Identify which cell holds the provided text, then report its (X, Y) central coordinate. 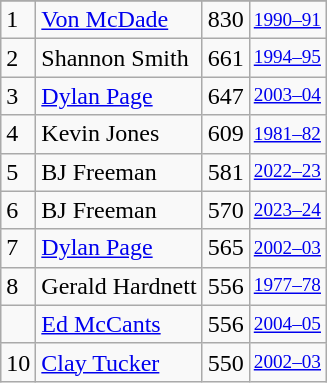
2004–05 (287, 324)
565 (226, 248)
661 (226, 58)
Von McDade (119, 20)
8 (18, 286)
1990–91 (287, 20)
647 (226, 96)
Clay Tucker (119, 362)
3 (18, 96)
Shannon Smith (119, 58)
609 (226, 134)
2 (18, 58)
570 (226, 210)
2023–24 (287, 210)
4 (18, 134)
830 (226, 20)
1981–82 (287, 134)
Ed McCants (119, 324)
Gerald Hardnett (119, 286)
5 (18, 172)
550 (226, 362)
2003–04 (287, 96)
2022–23 (287, 172)
1 (18, 20)
7 (18, 248)
6 (18, 210)
1977–78 (287, 286)
581 (226, 172)
Kevin Jones (119, 134)
10 (18, 362)
1994–95 (287, 58)
